Pinpoint the cell where the given text exists, returning its (x, y) midpoint coordinate. 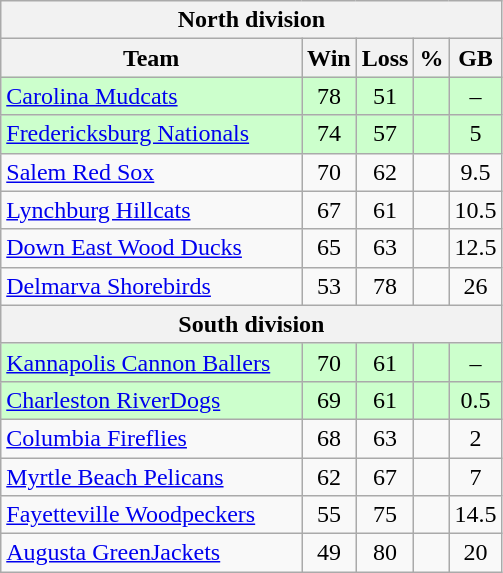
Charleston RiverDogs (152, 400)
Myrtle Beach Pelicans (152, 477)
75 (385, 515)
GB (476, 58)
10.5 (476, 210)
2 (476, 438)
North division (252, 20)
12.5 (476, 248)
53 (330, 286)
Down East Wood Ducks (152, 248)
Columbia Fireflies (152, 438)
Fredericksburg Nationals (152, 134)
Augusta GreenJackets (152, 553)
5 (476, 134)
7 (476, 477)
0.5 (476, 400)
Lynchburg Hillcats (152, 210)
Kannapolis Cannon Ballers (152, 362)
Loss (385, 58)
49 (330, 553)
14.5 (476, 515)
South division (252, 324)
80 (385, 553)
% (432, 58)
Win (330, 58)
Delmarva Shorebirds (152, 286)
55 (330, 515)
69 (330, 400)
20 (476, 553)
68 (330, 438)
65 (330, 248)
26 (476, 286)
74 (330, 134)
Salem Red Sox (152, 172)
Fayetteville Woodpeckers (152, 515)
51 (385, 96)
Carolina Mudcats (152, 96)
9.5 (476, 172)
Team (152, 58)
57 (385, 134)
